Provide the [x, y] coordinate of the cell's center where the given text is located.  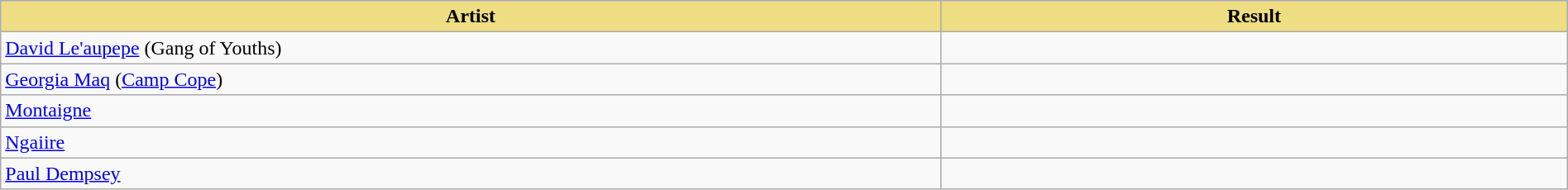
Result [1254, 17]
Paul Dempsey [471, 173]
Montaigne [471, 111]
David Le'aupepe (Gang of Youths) [471, 48]
Ngaiire [471, 142]
Artist [471, 17]
Georgia Maq (Camp Cope) [471, 79]
